Determine the (x, y) coordinate at the center of the cell enclosing the given text.  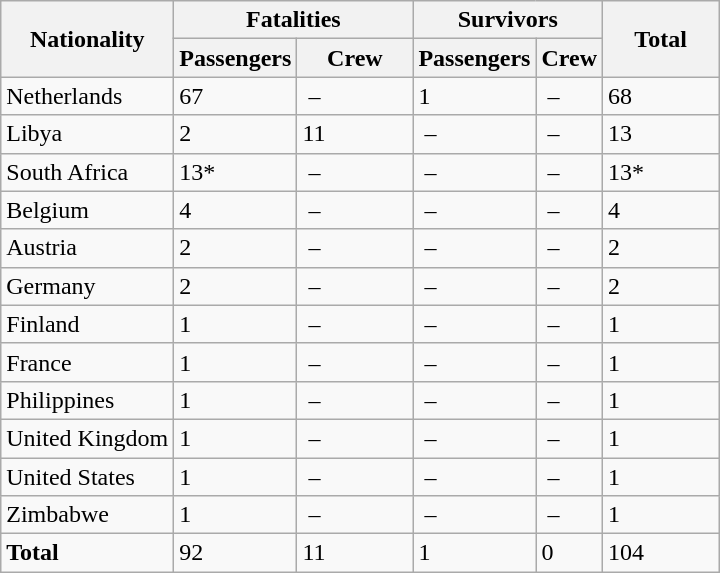
Belgium (88, 210)
Libya (88, 134)
Netherlands (88, 96)
Fatalities (294, 20)
92 (236, 553)
France (88, 362)
Survivors (508, 20)
United Kingdom (88, 438)
67 (236, 96)
13 (661, 134)
Germany (88, 286)
104 (661, 553)
0 (570, 553)
Nationality (88, 39)
68 (661, 96)
Zimbabwe (88, 515)
United States (88, 477)
Austria (88, 248)
Finland (88, 324)
South Africa (88, 172)
Philippines (88, 400)
